Determine the [x, y] coordinate at the center of the cell enclosing the given text.  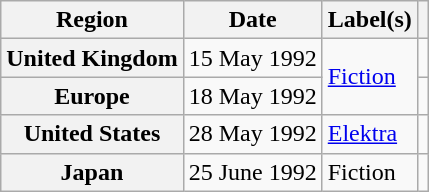
Region [92, 20]
15 May 1992 [252, 58]
25 June 1992 [252, 172]
United States [92, 134]
28 May 1992 [252, 134]
Elektra [370, 134]
Date [252, 20]
Label(s) [370, 20]
Japan [92, 172]
United Kingdom [92, 58]
Europe [92, 96]
18 May 1992 [252, 96]
